Scan for the cell matching the given text and deliver its (X, Y) coordinate at center. 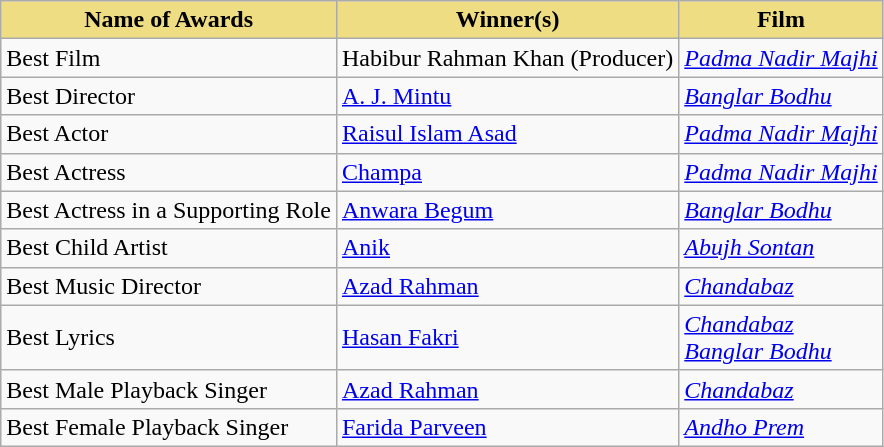
Anwara Begum (507, 210)
Best Director (169, 96)
Name of Awards (169, 20)
Hasan Fakri (507, 338)
Farida Parveen (507, 427)
Best Actress (169, 172)
Raisul Islam Asad (507, 134)
Best Lyrics (169, 338)
Best Actress in a Supporting Role (169, 210)
Anik (507, 248)
Champa (507, 172)
A. J. Mintu (507, 96)
Habibur Rahman Khan (Producer) (507, 58)
Best Music Director (169, 286)
Winner(s) (507, 20)
Best Actor (169, 134)
Best Male Playback Singer (169, 389)
Film (781, 20)
Abujh Sontan (781, 248)
ChandabazBanglar Bodhu (781, 338)
Best Child Artist (169, 248)
Andho Prem (781, 427)
Best Film (169, 58)
Best Female Playback Singer (169, 427)
